Identify which cell holds the provided text, then report its (X, Y) central coordinate. 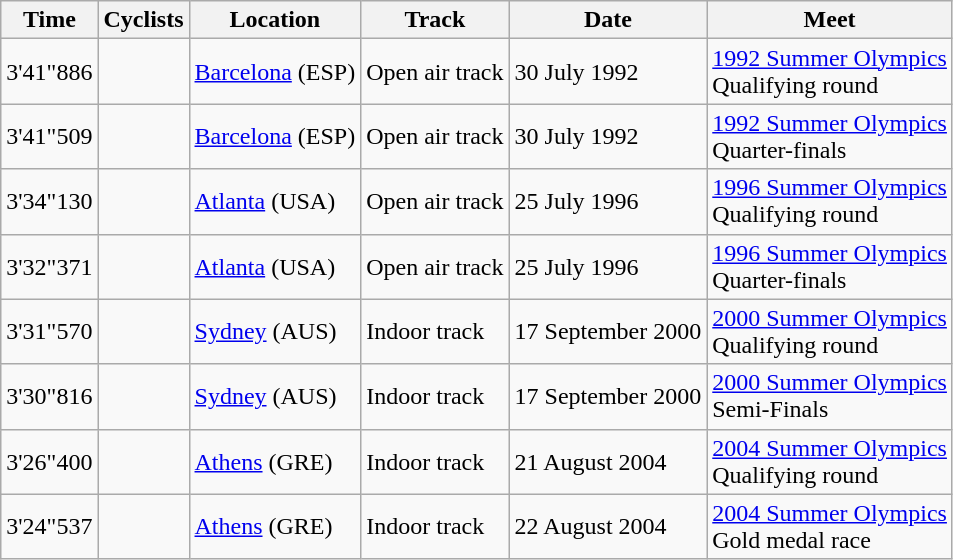
3'41"509 (50, 136)
3'32"371 (50, 266)
Track (435, 20)
1996 Summer OlympicsQualifying round (830, 202)
Date (608, 20)
1992 Summer OlympicsQuarter-finals (830, 136)
Cyclists (144, 20)
21 August 2004 (608, 462)
Meet (830, 20)
Location (275, 20)
3'34"130 (50, 202)
1992 Summer OlympicsQualifying round (830, 72)
3'30"816 (50, 396)
3'24"537 (50, 526)
2004 Summer OlympicsGold medal race (830, 526)
2000 Summer OlympicsQualifying round (830, 332)
2000 Summer OlympicsSemi-Finals (830, 396)
Time (50, 20)
22 August 2004 (608, 526)
2004 Summer OlympicsQualifying round (830, 462)
1996 Summer OlympicsQuarter-finals (830, 266)
3'26"400 (50, 462)
3'41"886 (50, 72)
3'31"570 (50, 332)
